Scan for the cell matching the given text and deliver its [x, y] coordinate at center. 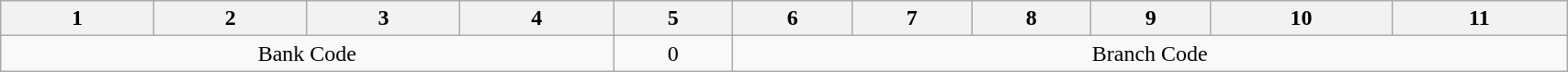
2 [230, 18]
4 [536, 18]
8 [1032, 18]
1 [77, 18]
11 [1479, 18]
6 [793, 18]
9 [1151, 18]
3 [384, 18]
Branch Code [1150, 54]
10 [1302, 18]
Bank Code [307, 54]
0 [673, 54]
5 [673, 18]
7 [912, 18]
